Locate the cell with the specified text and output its [x, y] center coordinate. 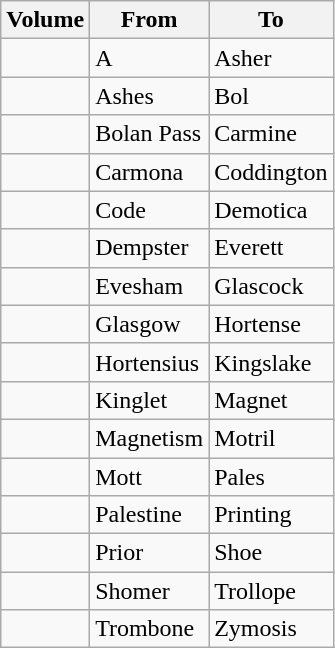
Everett [271, 248]
Palestine [150, 515]
Carmona [150, 172]
Coddington [271, 172]
Kinglet [150, 400]
Glascock [271, 286]
To [271, 20]
Volume [46, 20]
Evesham [150, 286]
Motril [271, 438]
Code [150, 210]
Dempster [150, 248]
Hortensius [150, 362]
Carmine [271, 134]
Trollope [271, 591]
Demotica [271, 210]
Bol [271, 96]
Mott [150, 477]
A [150, 58]
Shoe [271, 553]
Kingslake [271, 362]
Pales [271, 477]
From [150, 20]
Printing [271, 515]
Prior [150, 553]
Hortense [271, 324]
Shomer [150, 591]
Glasgow [150, 324]
Asher [271, 58]
Magnetism [150, 438]
Bolan Pass [150, 134]
Ashes [150, 96]
Magnet [271, 400]
Trombone [150, 629]
Zymosis [271, 629]
